Detect which cell encompasses the target text, then output its [x, y] center coordinate. 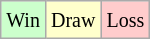
Loss [126, 20]
Win [24, 20]
Draw [72, 20]
